Provide the [x, y] coordinate of the cell's center where the given text is located.  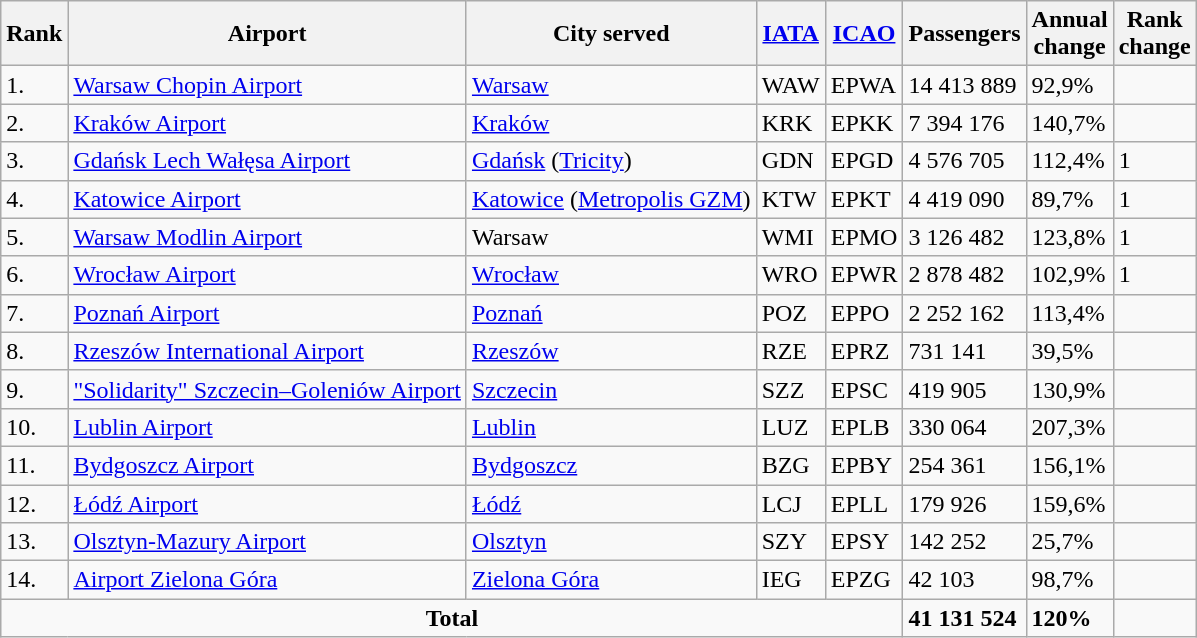
Poznań Airport [268, 313]
WRO [790, 275]
Bydgoszcz Airport [268, 465]
Rankchange [1154, 34]
IATA [790, 34]
EPLL [864, 503]
89,7% [1070, 199]
2. [34, 123]
102,9% [1070, 275]
Kraków Airport [268, 123]
EPWR [864, 275]
731 141 [964, 351]
4. [34, 199]
Lublin [611, 427]
KRK [790, 123]
EPLB [864, 427]
Gdańsk (Tricity) [611, 161]
IEG [790, 580]
Katowice Airport [268, 199]
EPKT [864, 199]
BZG [790, 465]
12. [34, 503]
25,7% [1070, 542]
Kraków [611, 123]
Szczecin [611, 389]
EPRZ [864, 351]
5. [34, 237]
6. [34, 275]
Rzeszów [611, 351]
14 413 889 [964, 85]
KTW [790, 199]
WAW [790, 85]
EPZG [864, 580]
Total [452, 618]
14. [34, 580]
42 103 [964, 580]
Warsaw Modlin Airport [268, 237]
7. [34, 313]
EPKK [864, 123]
"Solidarity" Szczecin–Goleniów Airport [268, 389]
Wrocław Airport [268, 275]
4 576 705 [964, 161]
4 419 090 [964, 199]
3. [34, 161]
WMI [790, 237]
LUZ [790, 427]
11. [34, 465]
Wrocław [611, 275]
Annualchange [1070, 34]
Airport Zielona Góra [268, 580]
330 064 [964, 427]
Gdańsk Lech Wałęsa Airport [268, 161]
13. [34, 542]
Airport [268, 34]
10. [34, 427]
123,8% [1070, 237]
Warsaw Chopin Airport [268, 85]
207,3% [1070, 427]
GDN [790, 161]
120% [1070, 618]
254 361 [964, 465]
3 126 482 [964, 237]
Rank [34, 34]
SZY [790, 542]
98,7% [1070, 580]
112,4% [1070, 161]
Łódź [611, 503]
142 252 [964, 542]
Poznań [611, 313]
41 131 524 [964, 618]
156,1% [1070, 465]
EPMO [864, 237]
8. [34, 351]
2 878 482 [964, 275]
City served [611, 34]
EPPO [864, 313]
Olsztyn-Mazury Airport [268, 542]
419 905 [964, 389]
9. [34, 389]
EPSY [864, 542]
Bydgoszcz [611, 465]
POZ [790, 313]
39,5% [1070, 351]
ICAO [864, 34]
Katowice (Metropolis GZM) [611, 199]
Passengers [964, 34]
7 394 176 [964, 123]
EPGD [864, 161]
1. [34, 85]
2 252 162 [964, 313]
Rzeszów International Airport [268, 351]
Łódź Airport [268, 503]
EPSC [864, 389]
RZE [790, 351]
159,6% [1070, 503]
Zielona Góra [611, 580]
EPBY [864, 465]
130,9% [1070, 389]
Lublin Airport [268, 427]
179 926 [964, 503]
92,9% [1070, 85]
EPWA [864, 85]
LCJ [790, 503]
113,4% [1070, 313]
SZZ [790, 389]
140,7% [1070, 123]
Olsztyn [611, 542]
